Pinpoint the cell where the given text exists, returning its (X, Y) midpoint coordinate. 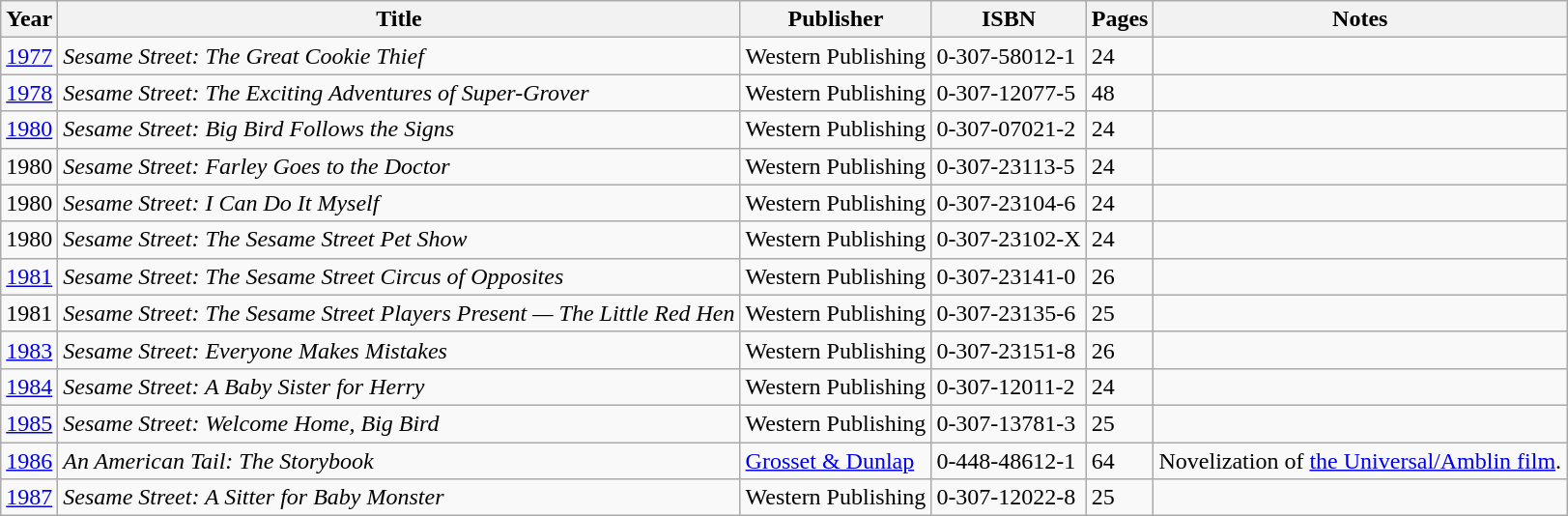
Sesame Street: I Can Do It Myself (399, 203)
1986 (29, 461)
Sesame Street: The Exciting Adventures of Super-Grover (399, 93)
Notes (1360, 19)
0-448-48612-1 (1009, 461)
0-307-12077-5 (1009, 93)
Title (399, 19)
0-307-23104-6 (1009, 203)
Sesame Street: A Sitter for Baby Monster (399, 498)
1983 (29, 350)
1985 (29, 423)
Sesame Street: The Sesame Street Pet Show (399, 240)
Novelization of the Universal/Amblin film. (1360, 461)
0-307-23141-0 (1009, 276)
64 (1120, 461)
Publisher (836, 19)
48 (1120, 93)
0-307-07021-2 (1009, 129)
1987 (29, 498)
Sesame Street: The Sesame Street Players Present — The Little Red Hen (399, 313)
Sesame Street: The Sesame Street Circus of Opposites (399, 276)
Grosset & Dunlap (836, 461)
Sesame Street: A Baby Sister for Herry (399, 387)
Sesame Street: Big Bird Follows the Signs (399, 129)
Sesame Street: Welcome Home, Big Bird (399, 423)
Pages (1120, 19)
0-307-23135-6 (1009, 313)
0-307-12011-2 (1009, 387)
Sesame Street: Everyone Makes Mistakes (399, 350)
ISBN (1009, 19)
1984 (29, 387)
Year (29, 19)
0-307-23151-8 (1009, 350)
Sesame Street: Farley Goes to the Doctor (399, 166)
0-307-23102-X (1009, 240)
1978 (29, 93)
0-307-12022-8 (1009, 498)
0-307-58012-1 (1009, 56)
1977 (29, 56)
0-307-13781-3 (1009, 423)
An American Tail: The Storybook (399, 461)
Sesame Street: The Great Cookie Thief (399, 56)
0-307-23113-5 (1009, 166)
